Find where the given text appears and provide that cell's center as [X, Y] coordinate. 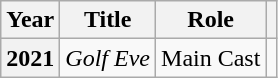
Role [211, 20]
Golf Eve [108, 58]
2021 [30, 58]
Main Cast [211, 58]
Title [108, 20]
Year [30, 20]
